Identify which cell holds the provided text, then report its [x, y] central coordinate. 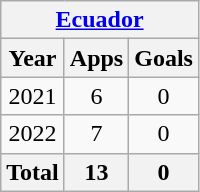
Goals [164, 58]
2021 [33, 96]
6 [96, 96]
7 [96, 134]
13 [96, 172]
Apps [96, 58]
Total [33, 172]
Ecuador [100, 20]
Year [33, 58]
2022 [33, 134]
